Return the (X, Y) coordinate for the center point of the cell that contains the specified text.  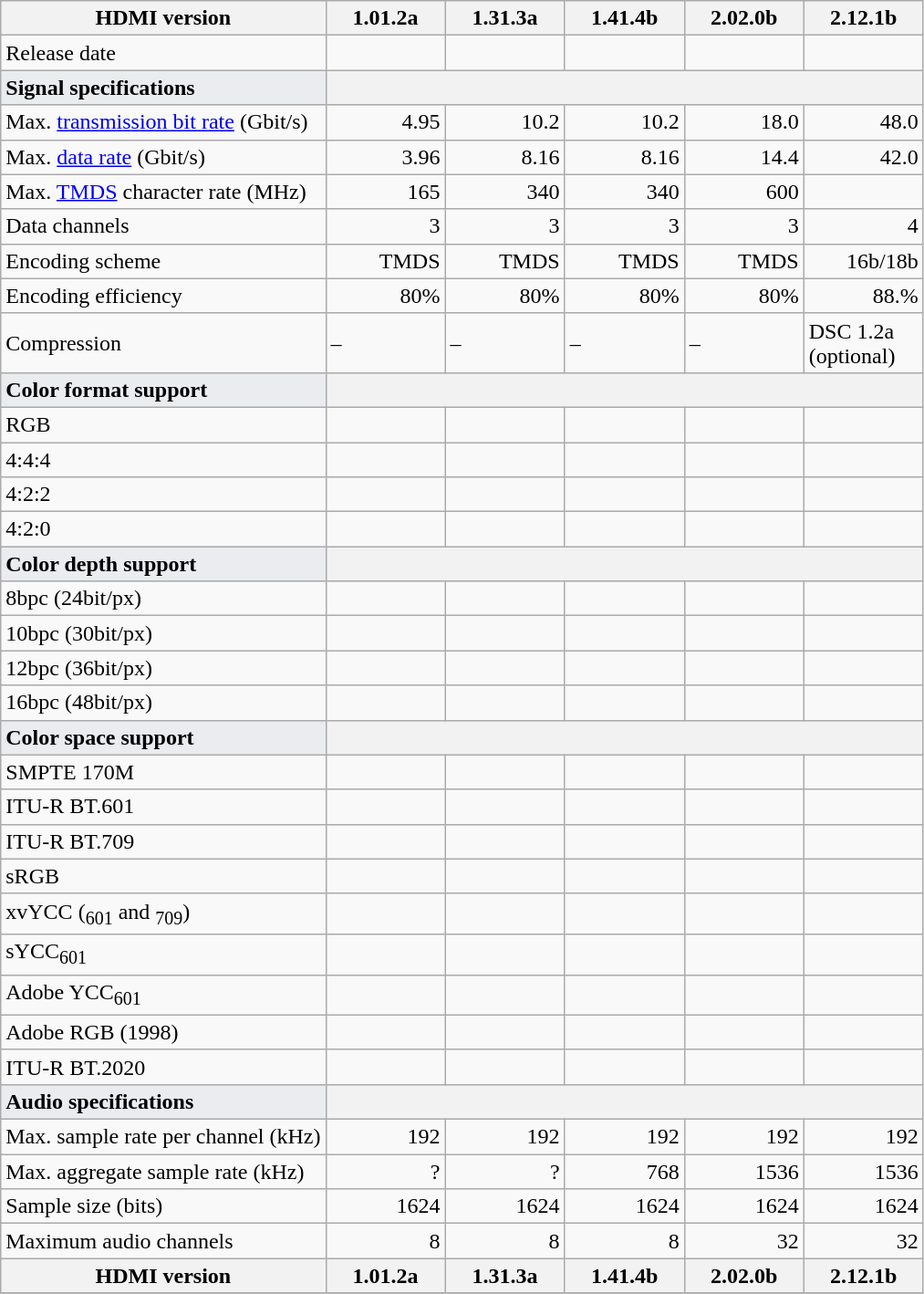
Sample size (bits) (163, 1206)
sRGB (163, 876)
Encoding scheme (163, 261)
Audio specifications (163, 1101)
12bpc (36bit/px) (163, 668)
Max. aggregate sample rate (kHz) (163, 1172)
Max. transmission bit rate (Gbit/s) (163, 122)
Maximum audio channels (163, 1241)
sYCC601 (163, 955)
Color depth support (163, 564)
Max. sample rate per channel (kHz) (163, 1137)
Max. TMDS character rate (MHz) (163, 192)
Adobe YCC601 (163, 995)
ITU-R BT.2020 (163, 1067)
14.4 (744, 157)
xvYCC (601 and 709) (163, 913)
48.0 (863, 122)
Color space support (163, 737)
4:4:4 (163, 459)
Compression (163, 343)
18.0 (744, 122)
3.96 (385, 157)
Release date (163, 53)
DSC 1.2a(optional) (863, 343)
165 (385, 192)
4:2:2 (163, 495)
8bpc (24bit/px) (163, 599)
88.% (863, 296)
600 (744, 192)
Signal specifications (163, 88)
768 (624, 1172)
Max. data rate (Gbit/s) (163, 157)
4 (863, 226)
Data channels (163, 226)
Adobe RGB (1998) (163, 1032)
42.0 (863, 157)
4.95 (385, 122)
Color format support (163, 390)
SMPTE 170M (163, 772)
16b/18b (863, 261)
Encoding efficiency (163, 296)
16bpc (48bit/px) (163, 703)
ITU-R BT.709 (163, 841)
RGB (163, 424)
ITU-R BT.601 (163, 807)
10bpc (30bit/px) (163, 633)
4:2:0 (163, 529)
